Find where the given text appears and provide that cell's center as [x, y] coordinate. 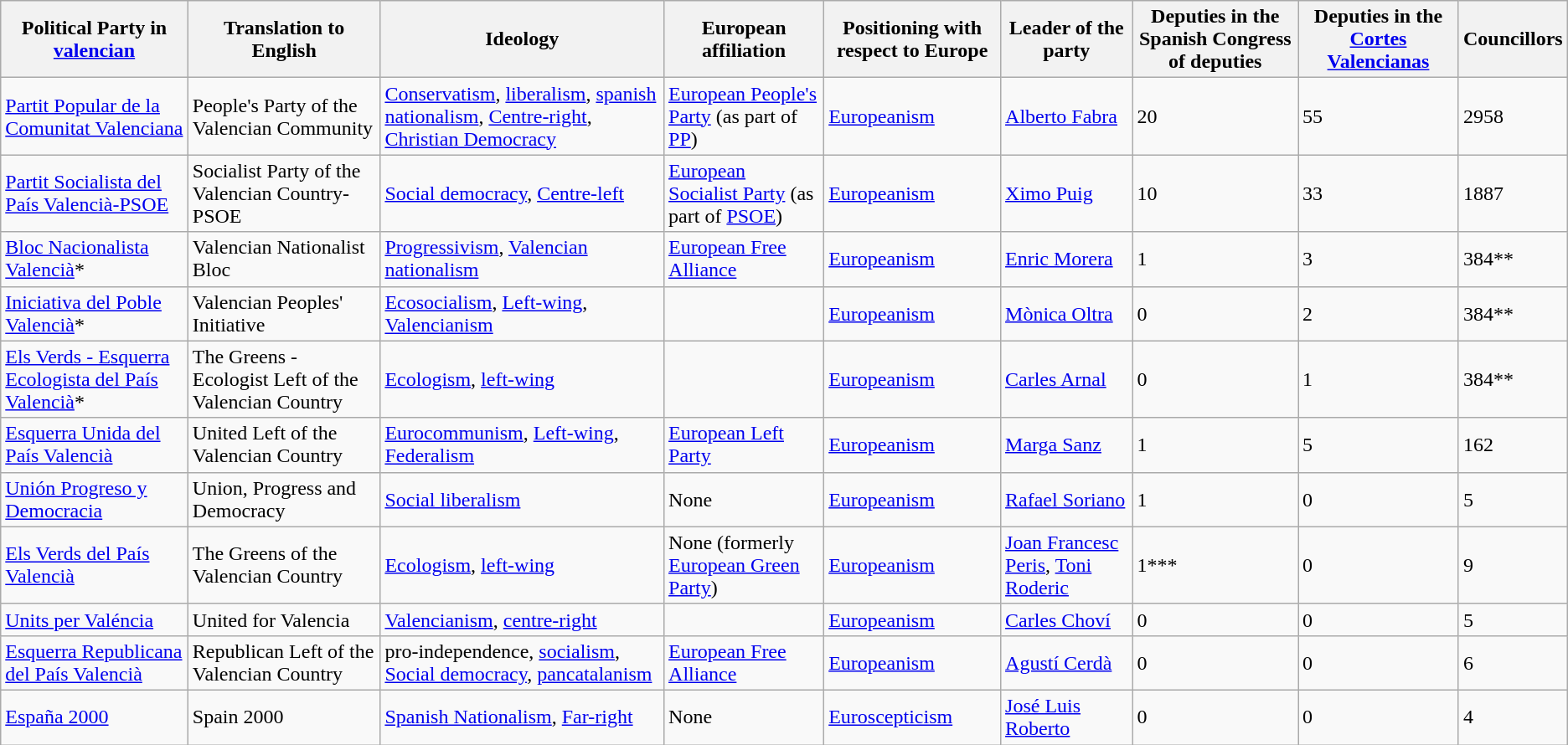
3 [1379, 259]
Valencianism, centre-right [523, 619]
Carles Arnal [1067, 379]
Social democracy, Centre-left [523, 193]
162 [1513, 445]
Positioning with respect to Europe [913, 39]
Socialist Party of the Valencian Country-PSOE [284, 193]
9 [1513, 565]
Union, Progress and Democracy [284, 499]
33 [1379, 193]
1887 [1513, 193]
Valencian Nationalist Bloc [284, 259]
None (formerly European Green Party) [744, 565]
Valencian Peoples' Initiative [284, 313]
Ecosocialism, Left-wing, Valencianism [523, 313]
Unión Progreso y Democracia [95, 499]
Els Verds del País Valencià [95, 565]
Spain 2000 [284, 717]
United for Valencia [284, 619]
Leader of the party [1067, 39]
European People's Party (as part of PP) [744, 116]
Marga Sanz [1067, 445]
European affiliation [744, 39]
6 [1513, 663]
Joan Francesc Peris, Toni Roderic [1067, 565]
Alberto Fabra [1067, 116]
Deputies in the Cortes Valencianas [1379, 39]
Spanish Nationalism, Far-right [523, 717]
People's Party of the Valencian Community [284, 116]
10 [1215, 193]
Units per Valéncia [95, 619]
Ximo Puig [1067, 193]
Enric Morera [1067, 259]
The Greens of the Valencian Country [284, 565]
Partit Popular de la Comunitat Valenciana [95, 116]
European Left Party [744, 445]
United Left of the Valencian Country [284, 445]
Conservatism, liberalism, spanish nationalism, Centre-right, Christian Democracy [523, 116]
España 2000 [95, 717]
55 [1379, 116]
1*** [1215, 565]
Republican Left of the Valencian Country [284, 663]
4 [1513, 717]
Partit Socialista del País Valencià-PSOE [95, 193]
Bloc Nacionalista Valencià* [95, 259]
pro-independence, socialism, Social democracy, pancatalanism [523, 663]
Euroscepticism [913, 717]
José Luis Roberto [1067, 717]
Carles Choví [1067, 619]
Iniciativa del Poble Valencià* [95, 313]
Deputies in the Spanish Congress of deputies [1215, 39]
European Socialist Party (as part of PSOE) [744, 193]
20 [1215, 116]
Translation to English [284, 39]
Esquerra Unida del País Valencià [95, 445]
Political Party in valencian [95, 39]
Ideology [523, 39]
Agustí Cerdà [1067, 663]
2958 [1513, 116]
2 [1379, 313]
Esquerra Republicana del País Valencià [95, 663]
Mònica Oltra [1067, 313]
Els Verds - Esquerra Ecologista del País Valencià* [95, 379]
Rafael Soriano [1067, 499]
Social liberalism [523, 499]
Progressivism, Valencian nationalism [523, 259]
Councillors [1513, 39]
Eurocommunism, Left-wing, Federalism [523, 445]
The Greens - Ecologist Left of the Valencian Country [284, 379]
